Identify which cell holds the provided text, then report its (x, y) central coordinate. 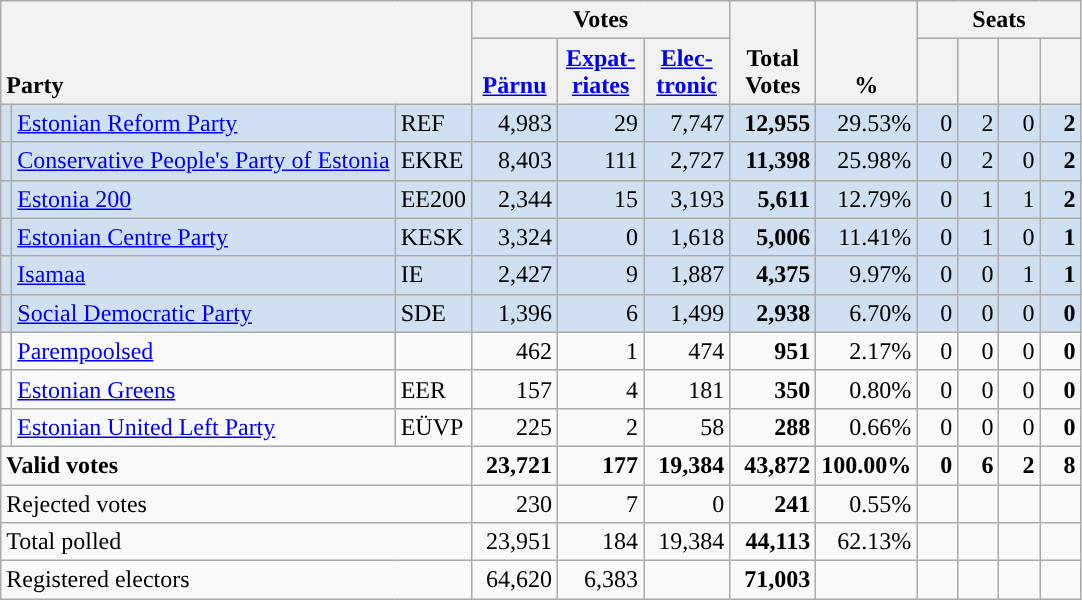
EÜVP (433, 427)
4 (601, 389)
288 (773, 427)
Estonian Reform Party (204, 123)
350 (773, 389)
REF (433, 123)
7,747 (687, 123)
3,193 (687, 199)
951 (773, 351)
1,618 (687, 237)
IE (433, 275)
12.79% (866, 199)
11.41% (866, 237)
0.80% (866, 389)
4,375 (773, 275)
29 (601, 123)
Valid votes (236, 465)
9 (601, 275)
64,620 (515, 580)
1,499 (687, 313)
157 (515, 389)
Total polled (236, 542)
15 (601, 199)
Pärnu (515, 72)
5,006 (773, 237)
1,887 (687, 275)
241 (773, 503)
Registered electors (236, 580)
2,938 (773, 313)
3,324 (515, 237)
23,951 (515, 542)
12,955 (773, 123)
7 (601, 503)
Estonia 200 (204, 199)
Votes (601, 20)
2.17% (866, 351)
6,383 (601, 580)
111 (601, 161)
Seats (999, 20)
2,344 (515, 199)
Total Votes (773, 52)
Rejected votes (236, 503)
EE200 (433, 199)
0.66% (866, 427)
29.53% (866, 123)
5,611 (773, 199)
Estonian Centre Party (204, 237)
Elec- tronic (687, 72)
Expat- riates (601, 72)
Parempoolsed (204, 351)
474 (687, 351)
184 (601, 542)
EER (433, 389)
9.97% (866, 275)
225 (515, 427)
58 (687, 427)
43,872 (773, 465)
6.70% (866, 313)
71,003 (773, 580)
11,398 (773, 161)
% (866, 52)
Conservative People's Party of Estonia (204, 161)
181 (687, 389)
177 (601, 465)
0.55% (866, 503)
2,427 (515, 275)
8 (1060, 465)
62.13% (866, 542)
2,727 (687, 161)
462 (515, 351)
Party (236, 52)
Estonian Greens (204, 389)
4,983 (515, 123)
EKRE (433, 161)
25.98% (866, 161)
23,721 (515, 465)
Isamaa (204, 275)
1,396 (515, 313)
KESK (433, 237)
Estonian United Left Party (204, 427)
Social Democratic Party (204, 313)
44,113 (773, 542)
230 (515, 503)
SDE (433, 313)
100.00% (866, 465)
8,403 (515, 161)
